Provide the [x, y] coordinate of the cell's center where the given text is located.  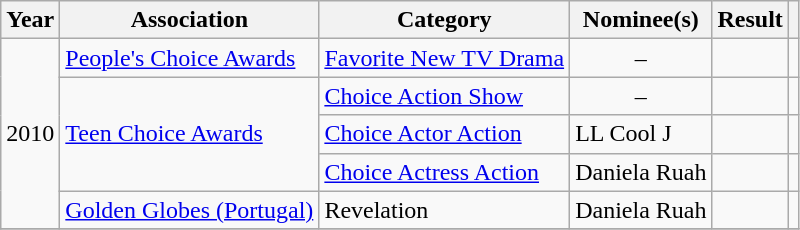
Category [444, 20]
Result [750, 20]
Golden Globes (Portugal) [190, 210]
Teen Choice Awards [190, 134]
Revelation [444, 210]
Association [190, 20]
Favorite New TV Drama [444, 58]
LL Cool J [641, 134]
Choice Actress Action [444, 172]
Nominee(s) [641, 20]
Choice Actor Action [444, 134]
People's Choice Awards [190, 58]
Choice Action Show [444, 96]
Year [30, 20]
2010 [30, 134]
